Output the (X, Y) coordinate of the center of the cell containing the given text.  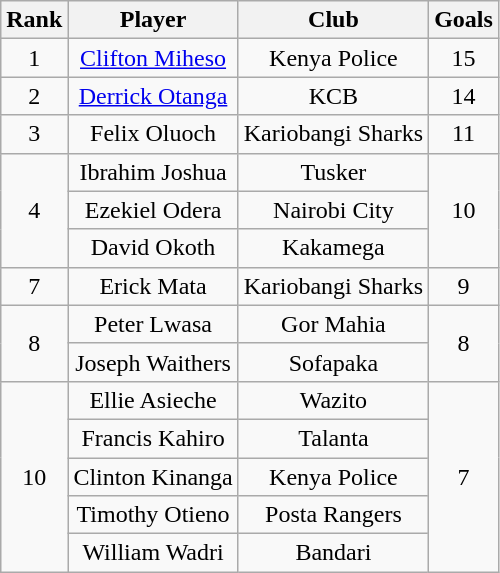
3 (34, 134)
14 (464, 96)
Peter Lwasa (153, 324)
Derrick Otanga (153, 96)
11 (464, 134)
Posta Rangers (333, 515)
Clifton Miheso (153, 58)
Talanta (333, 438)
William Wadri (153, 553)
Francis Kahiro (153, 438)
2 (34, 96)
15 (464, 58)
9 (464, 286)
Player (153, 20)
Sofapaka (333, 362)
Kakamega (333, 248)
Erick Mata (153, 286)
Ellie Asieche (153, 400)
David Okoth (153, 248)
Timothy Otieno (153, 515)
KCB (333, 96)
Ezekiel Odera (153, 210)
1 (34, 58)
4 (34, 210)
Nairobi City (333, 210)
Club (333, 20)
Ibrahim Joshua (153, 172)
Goals (464, 20)
Clinton Kinanga (153, 477)
Felix Oluoch (153, 134)
Joseph Waithers (153, 362)
Wazito (333, 400)
Gor Mahia (333, 324)
Tusker (333, 172)
Bandari (333, 553)
Rank (34, 20)
